From the cell containing the given text, extract its center point as [x, y] coordinate. 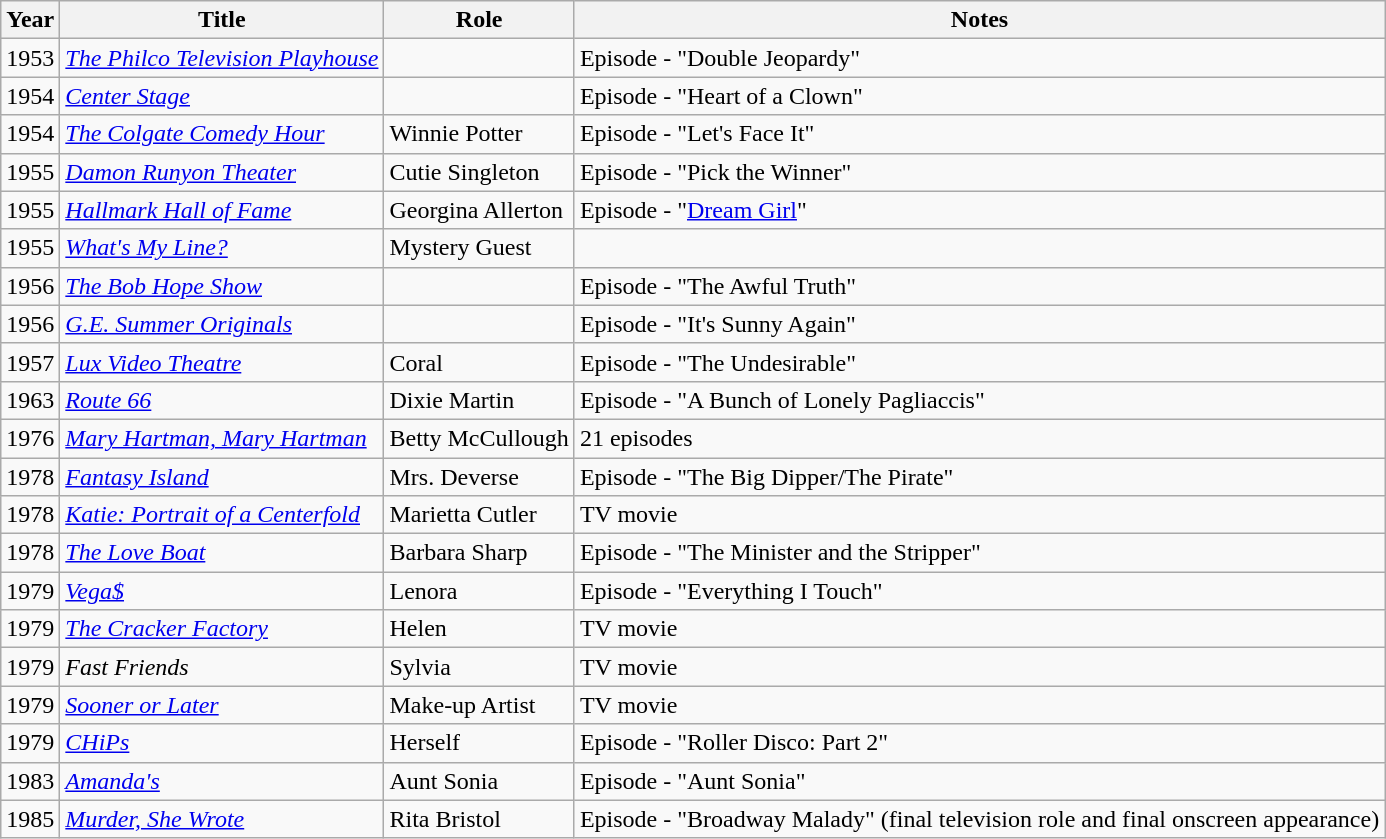
Rita Bristol [479, 819]
Episode - "Roller Disco: Part 2" [979, 743]
Episode - "A Bunch of Lonely Pagliaccis" [979, 400]
Hallmark Hall of Fame [222, 210]
Amanda's [222, 781]
Fast Friends [222, 667]
G.E. Summer Originals [222, 324]
1985 [30, 819]
Lenora [479, 591]
The Love Boat [222, 553]
Lux Video Theatre [222, 362]
Sooner or Later [222, 705]
Dixie Martin [479, 400]
Sylvia [479, 667]
Episode - "Dream Girl" [979, 210]
Helen [479, 629]
Mrs. Deverse [479, 477]
1983 [30, 781]
Episode - "Aunt Sonia" [979, 781]
1953 [30, 58]
Episode - "Heart of a Clown" [979, 96]
1957 [30, 362]
The Cracker Factory [222, 629]
Episode - "Double Jeopardy" [979, 58]
1976 [30, 438]
Marietta Cutler [479, 515]
1963 [30, 400]
Episode - "Let's Face It" [979, 134]
Episode - "The Minister and the Stripper" [979, 553]
Aunt Sonia [479, 781]
The Colgate Comedy Hour [222, 134]
Fantasy Island [222, 477]
Episode - "The Big Dipper/The Pirate" [979, 477]
Make-up Artist [479, 705]
Mary Hartman, Mary Hartman [222, 438]
Episode - "Broadway Malady" (final television role and final onscreen appearance) [979, 819]
The Philco Television Playhouse [222, 58]
Coral [479, 362]
Barbara Sharp [479, 553]
Winnie Potter [479, 134]
Damon Runyon Theater [222, 172]
The Bob Hope Show [222, 286]
Episode - "It's Sunny Again" [979, 324]
Cutie Singleton [479, 172]
Murder, She Wrote [222, 819]
Title [222, 20]
Betty McCullough [479, 438]
Herself [479, 743]
CHiPs [222, 743]
Route 66 [222, 400]
Mystery Guest [479, 248]
Vega$ [222, 591]
Episode - "The Undesirable" [979, 362]
Role [479, 20]
21 episodes [979, 438]
Episode - "The Awful Truth" [979, 286]
Georgina Allerton [479, 210]
Notes [979, 20]
Center Stage [222, 96]
Year [30, 20]
What's My Line? [222, 248]
Episode - "Everything I Touch" [979, 591]
Episode - "Pick the Winner" [979, 172]
Katie: Portrait of a Centerfold [222, 515]
